Detect which cell encompasses the target text, then output its (X, Y) center coordinate. 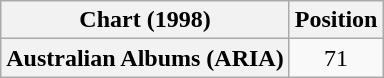
71 (336, 58)
Position (336, 20)
Chart (1998) (145, 20)
Australian Albums (ARIA) (145, 58)
